Detect which cell encompasses the target text, then output its [x, y] center coordinate. 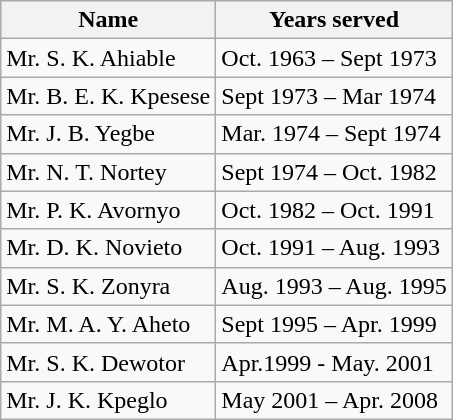
Mr. S. K. Dewotor [108, 362]
Name [108, 20]
Mr. M. A. Y. Aheto [108, 324]
Mr. B. E. K. Kpesese [108, 96]
Mr. S. K. Zonyra [108, 286]
May 2001 – Apr. 2008 [334, 400]
Oct. 1982 – Oct. 1991 [334, 210]
Sept 1995 – Apr. 1999 [334, 324]
Mr. D. K. Novieto [108, 248]
Sept 1973 – Mar 1974 [334, 96]
Mr. J. K. Kpeglo [108, 400]
Mar. 1974 – Sept 1974 [334, 134]
Mr. P. K. Avornyo [108, 210]
Oct. 1963 – Sept 1973 [334, 58]
Years served [334, 20]
Mr. S. K. Ahiable [108, 58]
Mr. J. B. Yegbe [108, 134]
Sept 1974 – Oct. 1982 [334, 172]
Aug. 1993 – Aug. 1995 [334, 286]
Apr.1999 - May. 2001 [334, 362]
Oct. 1991 – Aug. 1993 [334, 248]
Mr. N. T. Nortey [108, 172]
